Pinpoint the cell where the given text exists, returning its (X, Y) midpoint coordinate. 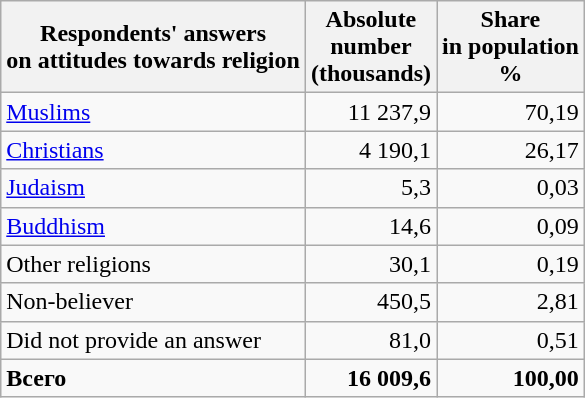
30,1 (370, 264)
0,51 (510, 340)
26,17 (510, 150)
70,19 (510, 112)
Christians (154, 150)
Did not provide an answer (154, 340)
0,09 (510, 226)
Sharein population% (510, 47)
81,0 (370, 340)
0,03 (510, 188)
4 190,1 (370, 150)
Всего (154, 378)
11 237,9 (370, 112)
Other religions (154, 264)
5,3 (370, 188)
Judaism (154, 188)
450,5 (370, 302)
Muslims (154, 112)
100,00 (510, 378)
Absolutenumber(thousands) (370, 47)
Respondents' answerson attitudes towards religion (154, 47)
14,6 (370, 226)
Buddhism (154, 226)
0,19 (510, 264)
Non-believer (154, 302)
16 009,6 (370, 378)
2,81 (510, 302)
